Output the (X, Y) coordinate of the center of the cell containing the given text.  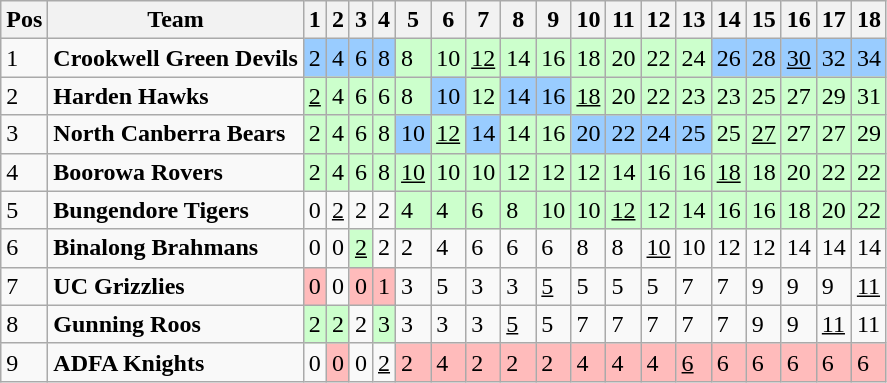
UC Grizzlies (176, 286)
North Canberra Bears (176, 134)
Binalong Brahmans (176, 248)
Team (176, 20)
Pos (24, 20)
13 (694, 20)
31 (868, 96)
17 (834, 20)
26 (728, 58)
34 (868, 58)
28 (764, 58)
Bungendore Tigers (176, 210)
ADFA Knights (176, 362)
Crookwell Green Devils (176, 58)
Boorowa Rovers (176, 172)
32 (834, 58)
Harden Hawks (176, 96)
Gunning Roos (176, 324)
15 (764, 20)
30 (798, 58)
